Determine the [X, Y] coordinate at the center of the cell enclosing the given text.  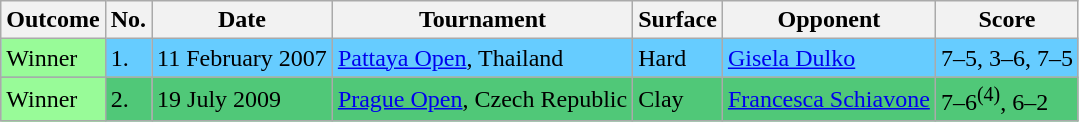
Clay [678, 100]
7–5, 3–6, 7–5 [1006, 58]
7–6(4), 6–2 [1006, 100]
Gisela Dulko [828, 58]
Francesca Schiavone [828, 100]
Tournament [482, 20]
1. [128, 58]
No. [128, 20]
Outcome [53, 20]
Opponent [828, 20]
19 July 2009 [242, 100]
Hard [678, 58]
Score [1006, 20]
Date [242, 20]
2. [128, 100]
Pattaya Open, Thailand [482, 58]
Surface [678, 20]
Prague Open, Czech Republic [482, 100]
11 February 2007 [242, 58]
